Return the [X, Y] coordinate for the center point of the cell that contains the specified text.  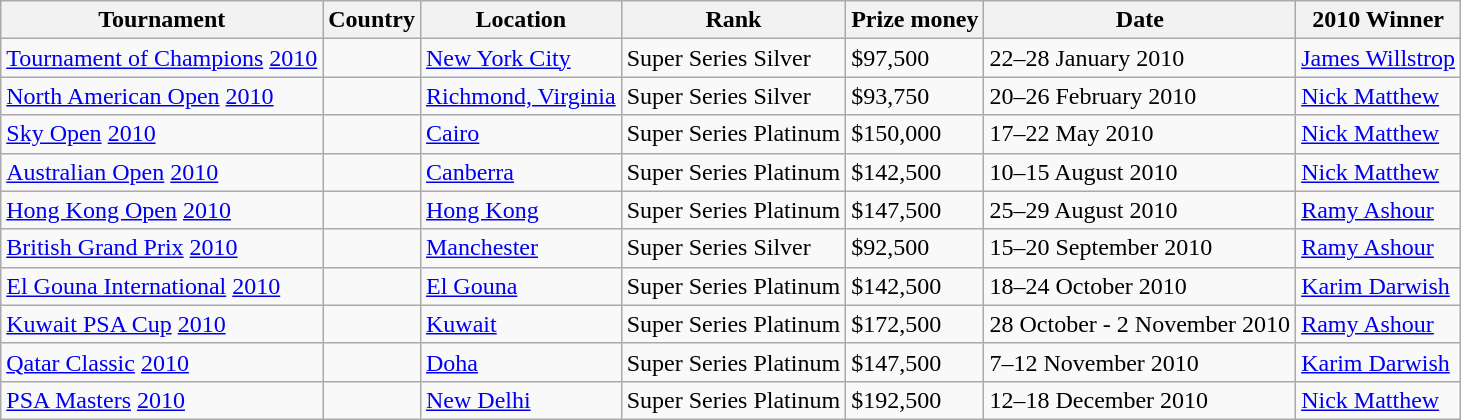
Tournament [162, 20]
Location [520, 20]
22–28 January 2010 [1140, 58]
18–24 October 2010 [1140, 286]
15–20 September 2010 [1140, 248]
$150,000 [915, 134]
Manchester [520, 248]
$172,500 [915, 324]
New York City [520, 58]
$93,750 [915, 96]
2010 Winner [1378, 20]
Doha [520, 362]
$92,500 [915, 248]
North American Open 2010 [162, 96]
20–26 February 2010 [1140, 96]
Tournament of Champions 2010 [162, 58]
El Gouna [520, 286]
Hong Kong Open 2010 [162, 210]
Rank [733, 20]
Date [1140, 20]
Hong Kong [520, 210]
17–22 May 2010 [1140, 134]
Country [372, 20]
Qatar Classic 2010 [162, 362]
Kuwait [520, 324]
James Willstrop [1378, 58]
Sky Open 2010 [162, 134]
Cairo [520, 134]
12–18 December 2010 [1140, 400]
Richmond, Virginia [520, 96]
PSA Masters 2010 [162, 400]
10–15 August 2010 [1140, 172]
El Gouna International 2010 [162, 286]
Canberra [520, 172]
25–29 August 2010 [1140, 210]
$192,500 [915, 400]
Kuwait PSA Cup 2010 [162, 324]
28 October - 2 November 2010 [1140, 324]
Australian Open 2010 [162, 172]
7–12 November 2010 [1140, 362]
British Grand Prix 2010 [162, 248]
$97,500 [915, 58]
New Delhi [520, 400]
Prize money [915, 20]
